Identify which cell holds the provided text, then report its (X, Y) central coordinate. 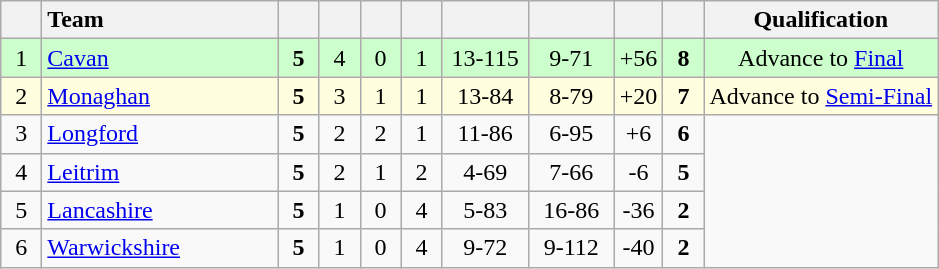
Team (160, 20)
9-72 (485, 248)
Warwickshire (160, 248)
+6 (638, 134)
16-86 (571, 210)
-40 (638, 248)
4-69 (485, 172)
7-66 (571, 172)
6-95 (571, 134)
-36 (638, 210)
5-83 (485, 210)
+56 (638, 58)
Cavan (160, 58)
7 (684, 96)
Qualification (821, 20)
9-71 (571, 58)
Advance to Final (821, 58)
9-112 (571, 248)
-6 (638, 172)
Longford (160, 134)
Leitrim (160, 172)
Lancashire (160, 210)
8-79 (571, 96)
+20 (638, 96)
8 (684, 58)
Advance to Semi-Final (821, 96)
13-115 (485, 58)
Monaghan (160, 96)
13-84 (485, 96)
11-86 (485, 134)
